From the cell containing the given text, extract its center point as (X, Y) coordinate. 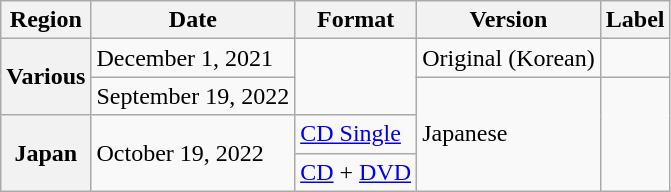
Date (193, 20)
Format (356, 20)
Original (Korean) (509, 58)
Japanese (509, 134)
September 19, 2022 (193, 96)
December 1, 2021 (193, 58)
CD Single (356, 134)
Various (46, 77)
Japan (46, 153)
Version (509, 20)
Region (46, 20)
CD + DVD (356, 172)
October 19, 2022 (193, 153)
Label (635, 20)
